Detect which cell encompasses the target text, then output its [X, Y] center coordinate. 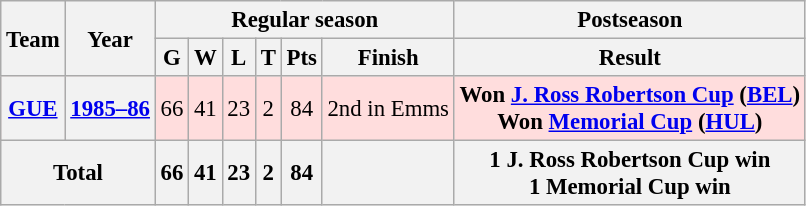
1 J. Ross Robertson Cup win1 Memorial Cup win [630, 174]
G [172, 58]
Team [33, 38]
GUE [33, 108]
Pts [302, 58]
Won J. Ross Robertson Cup (BEL)Won Memorial Cup (HUL) [630, 108]
Regular season [304, 20]
2nd in Emms [388, 108]
1985–86 [110, 108]
T [268, 58]
W [206, 58]
Year [110, 38]
Postseason [630, 20]
Total [78, 174]
Result [630, 58]
Finish [388, 58]
L [238, 58]
